Determine the [x, y] coordinate at the center of the cell enclosing the given text.  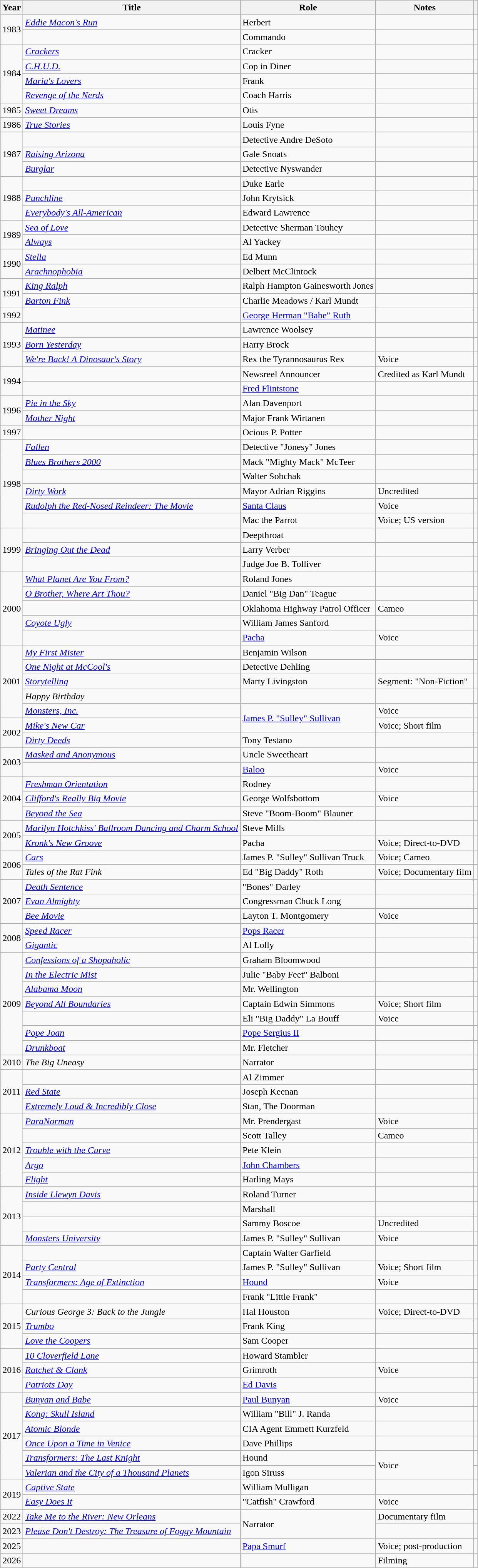
Mr. Fletcher [308, 1048]
Santa Claus [308, 506]
Bee Movie [132, 916]
Filming [425, 1560]
"Catfish" Crawford [308, 1502]
2026 [12, 1560]
Louis Fyne [308, 125]
Maria's Lovers [132, 81]
Captain Walter Garfield [308, 1253]
Tales of the Rat Fink [132, 872]
Lawrence Woolsey [308, 330]
2003 [12, 762]
Crackers [132, 52]
Mother Night [132, 418]
Oklahoma Highway Patrol Officer [308, 608]
2022 [12, 1516]
Freshman Orientation [132, 784]
1989 [12, 235]
Mack "Mighty Mack" McTeer [308, 462]
Steve Mills [308, 828]
Voice; post-production [425, 1546]
William Mulligan [308, 1487]
Ralph Hampton Gainesworth Jones [308, 286]
2013 [12, 1216]
Kronk's New Groove [132, 843]
Layton T. Montgomery [308, 916]
Kong: Skull Island [132, 1414]
Evan Almighty [132, 901]
2011 [12, 1092]
Stella [132, 257]
Harry Brock [308, 344]
Delbert McClintock [308, 271]
The Big Uneasy [132, 1062]
Stan, The Doorman [308, 1106]
Voice; Documentary film [425, 872]
John Krytsick [308, 198]
2016 [12, 1370]
Bringing Out the Dead [132, 550]
Ed "Big Daddy" Roth [308, 872]
Matinee [132, 330]
Cars [132, 857]
2007 [12, 901]
Scott Talley [308, 1136]
Monsters University [132, 1238]
Everybody's All-American [132, 213]
Joseph Keenan [308, 1092]
Alan Davenport [308, 403]
Benjamin Wilson [308, 652]
Judge Joe B. Tolliver [308, 564]
Al Zimmer [308, 1077]
Party Central [132, 1267]
Beyond All Boundaries [132, 1004]
William "Bill" J. Randa [308, 1414]
True Stories [132, 125]
Graham Bloomwood [308, 960]
Larry Verber [308, 550]
1999 [12, 550]
Please Don't Destroy: The Treasure of Foggy Mountain [132, 1531]
Detective Dehling [308, 667]
Eddie Macon's Run [132, 22]
Speed Racer [132, 931]
Marty Livingston [308, 682]
Take Me to the River: New Orleans [132, 1516]
Edward Lawrence [308, 213]
Voice; US version [425, 520]
Mr. Prendergast [308, 1121]
2009 [12, 1004]
Howard Stambler [308, 1355]
Sweet Dreams [132, 110]
Marilyn Hotchkiss' Ballroom Dancing and Charm School [132, 828]
10 Cloverfield Lane [132, 1355]
Segment: "Non-Fiction" [425, 682]
Blues Brothers 2000 [132, 462]
Pope Joan [132, 1033]
Inside Llewyn Davis [132, 1194]
Rudolph the Red-Nosed Reindeer: The Movie [132, 506]
Confessions of a Shopaholic [132, 960]
Hal Houston [308, 1311]
Detective Nyswander [308, 169]
Commando [308, 37]
Always [132, 242]
2012 [12, 1150]
Al Yackey [308, 242]
Otis [308, 110]
Sea of Love [132, 227]
2008 [12, 938]
Barton Fink [132, 301]
Paul Bunyan [308, 1399]
Pie in the Sky [132, 403]
Papa Smurf [308, 1546]
1985 [12, 110]
My First Mister [132, 652]
Easy Does It [132, 1502]
Frank [308, 81]
Dave Phillips [308, 1443]
1986 [12, 125]
Cracker [308, 52]
Charlie Meadows / Karl Mundt [308, 301]
Dirty Deeds [132, 740]
Pops Racer [308, 931]
2005 [12, 835]
Documentary film [425, 1516]
Ratchet & Clank [132, 1370]
Punchline [132, 198]
Red State [132, 1092]
Sammy Boscoe [308, 1224]
Rodney [308, 784]
Frank King [308, 1326]
Extremely Loud & Incredibly Close [132, 1106]
Love the Coopers [132, 1341]
Year [12, 8]
Trumbo [132, 1326]
CIA Agent Emmett Kurzfeld [308, 1429]
Detective "Jonesy" Jones [308, 447]
Gigantic [132, 945]
Mayor Adrian Riggins [308, 491]
Burglar [132, 169]
Deepthroat [308, 535]
ParaNorman [132, 1121]
Role [308, 8]
"Bones" Darley [308, 886]
Storytelling [132, 682]
2006 [12, 864]
King Ralph [132, 286]
Death Sentence [132, 886]
Detective Sherman Touhey [308, 227]
Arachnophobia [132, 271]
Happy Birthday [132, 696]
What Planet Are You From? [132, 579]
2025 [12, 1546]
In the Electric Mist [132, 975]
Coyote Ugly [132, 623]
Drunkboat [132, 1048]
Raising Arizona [132, 154]
Valerian and the City of a Thousand Planets [132, 1473]
2001 [12, 682]
2004 [12, 799]
Coach Harris [308, 95]
Voice; Cameo [425, 857]
Ocious P. Potter [308, 433]
2002 [12, 733]
Ed Munn [308, 257]
1994 [12, 381]
Herbert [308, 22]
1992 [12, 315]
Eli "Big Daddy" La Bouff [308, 1018]
Transformers: Age of Extinction [132, 1282]
Gale Snoats [308, 154]
Frank "Little Frank" [308, 1297]
2000 [12, 608]
Detective Andre DeSoto [308, 139]
Rex the Tyrannosaurus Rex [308, 359]
Walter Sobchak [308, 476]
Major Frank Wirtanen [308, 418]
2010 [12, 1062]
Credited as Karl Mundt [425, 374]
Roland Turner [308, 1194]
Masked and Anonymous [132, 755]
Fallen [132, 447]
2023 [12, 1531]
Pete Klein [308, 1150]
Notes [425, 8]
William James Sanford [308, 623]
Daniel "Big Dan" Teague [308, 593]
Curious George 3: Back to the Jungle [132, 1311]
Beyond the Sea [132, 813]
Pope Sergius II [308, 1033]
2019 [12, 1494]
Baloo [308, 769]
Alabama Moon [132, 989]
One Night at McCool's [132, 667]
Harling Mays [308, 1180]
Argo [132, 1165]
1991 [12, 293]
John Chambers [308, 1165]
O Brother, Where Art Thou? [132, 593]
Julie "Baby Feet" Balboni [308, 975]
1988 [12, 198]
1997 [12, 433]
Title [132, 8]
Fred Flintstone [308, 388]
Captain Edwin Simmons [308, 1004]
Flight [132, 1180]
Clifford's Really Big Movie [132, 799]
Congressman Chuck Long [308, 901]
Revenge of the Nerds [132, 95]
Dirty Work [132, 491]
George Wolfsbottom [308, 799]
Uncle Sweetheart [308, 755]
Tony Testano [308, 740]
Mac the Parrot [308, 520]
Once Upon a Time in Venice [132, 1443]
Mike's New Car [132, 725]
Born Yesterday [132, 344]
2015 [12, 1326]
1996 [12, 410]
Roland Jones [308, 579]
Ed Davis [308, 1385]
2017 [12, 1436]
Marshall [308, 1209]
2014 [12, 1275]
We're Back! A Dinosaur's Story [132, 359]
1987 [12, 154]
1993 [12, 344]
C.H.U.D. [132, 66]
Newsreel Announcer [308, 374]
Cop in Diner [308, 66]
Grimroth [308, 1370]
Atomic Blonde [132, 1429]
Monsters, Inc. [132, 711]
Captive State [132, 1487]
Al Lolly [308, 945]
George Herman "Babe" Ruth [308, 315]
Bunyan and Babe [132, 1399]
Patriots Day [132, 1385]
Steve "Boom-Boom" Blauner [308, 813]
1984 [12, 74]
Mr. Wellington [308, 989]
Transformers: The Last Knight [132, 1458]
1983 [12, 30]
Trouble with the Curve [132, 1150]
James P. "Sulley" Sullivan Truck [308, 857]
1998 [12, 484]
Sam Cooper [308, 1341]
Duke Earle [308, 184]
1990 [12, 264]
Igon Siruss [308, 1473]
